Determine the (x, y) coordinate at the center of the cell enclosing the given text.  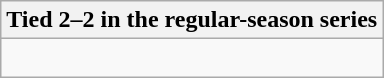
Tied 2–2 in the regular-season series (192, 20)
